Locate the cell with the specified text and output its (X, Y) center coordinate. 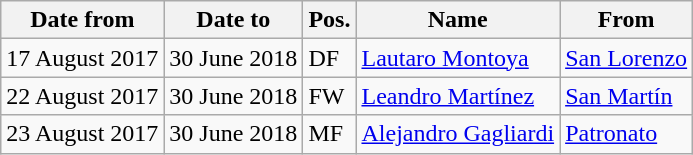
San Lorenzo (626, 58)
DF (330, 58)
23 August 2017 (82, 134)
FW (330, 96)
Date to (234, 20)
Date from (82, 20)
Lautaro Montoya (458, 58)
MF (330, 134)
San Martín (626, 96)
Leandro Martínez (458, 96)
Patronato (626, 134)
Name (458, 20)
22 August 2017 (82, 96)
Pos. (330, 20)
Alejandro Gagliardi (458, 134)
From (626, 20)
17 August 2017 (82, 58)
